Extract the [X, Y] coordinate from the center of the cell holding the provided text.  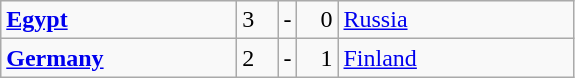
Germany [119, 58]
Russia [456, 20]
1 [318, 58]
0 [318, 20]
2 [258, 58]
Finland [456, 58]
Egypt [119, 20]
3 [258, 20]
